Find where the given text appears and provide that cell's center as (X, Y) coordinate. 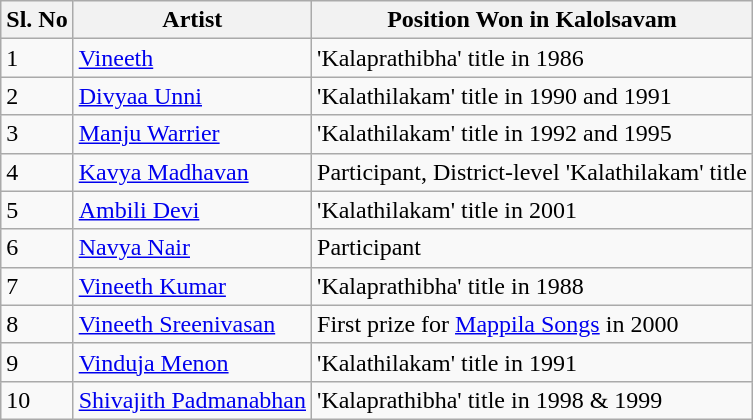
1 (37, 58)
'Kalaprathibha' title in 1988 (532, 286)
Sl. No (37, 20)
Position Won in Kalolsavam (532, 20)
Participant, District-level 'Kalathilakam' title (532, 172)
8 (37, 324)
Vineeth Sreenivasan (192, 324)
6 (37, 248)
3 (37, 134)
5 (37, 210)
'Kalaprathibha' title in 1986 (532, 58)
Artist (192, 20)
7 (37, 286)
10 (37, 400)
Vineeth (192, 58)
'Kalathilakam' title in 2001 (532, 210)
Vineeth Kumar (192, 286)
Kavya Madhavan (192, 172)
'Kalaprathibha' title in 1998 & 1999 (532, 400)
'Kalathilakam' title in 1990 and 1991 (532, 96)
Shivajith Padmanabhan (192, 400)
Vinduja Menon (192, 362)
2 (37, 96)
Navya Nair (192, 248)
Divyaa Unni (192, 96)
9 (37, 362)
'Kalathilakam' title in 1991 (532, 362)
4 (37, 172)
Participant (532, 248)
First prize for Mappila Songs in 2000 (532, 324)
Manju Warrier (192, 134)
Ambili Devi (192, 210)
'Kalathilakam' title in 1992 and 1995 (532, 134)
